Identify which cell holds the provided text, then report its (X, Y) central coordinate. 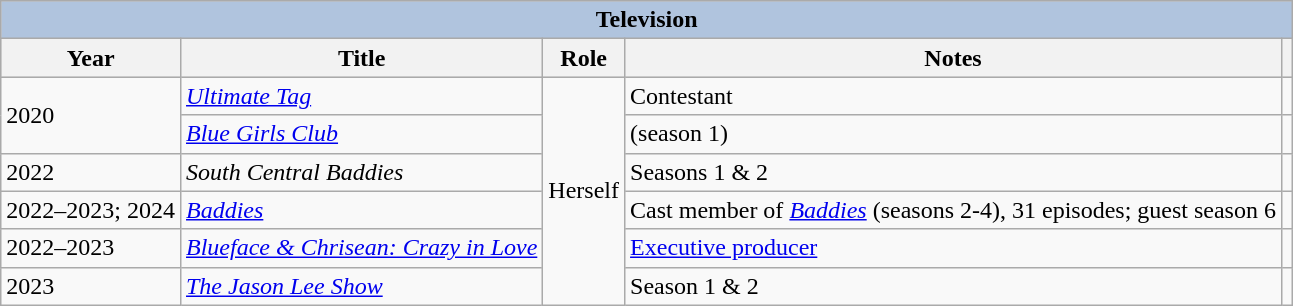
Baddies (361, 210)
Role (584, 58)
Season 1 & 2 (954, 286)
Ultimate Tag (361, 96)
The Jason Lee Show (361, 286)
(season 1) (954, 134)
2022 (91, 172)
2022–2023 (91, 248)
Television (647, 20)
2020 (91, 115)
Seasons 1 & 2 (954, 172)
Year (91, 58)
2023 (91, 286)
Blue Girls Club (361, 134)
2022–2023; 2024 (91, 210)
Title (361, 58)
Notes (954, 58)
South Central Baddies (361, 172)
Blueface & Chrisean: Crazy in Love (361, 248)
Herself (584, 191)
Cast member of Baddies (seasons 2-4), 31 episodes; guest season 6 (954, 210)
Executive producer (954, 248)
Contestant (954, 96)
